Extract the [x, y] coordinate from the center of the cell holding the provided text.  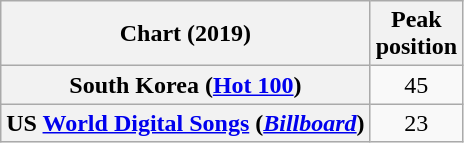
Peakposition [416, 34]
23 [416, 123]
US World Digital Songs (Billboard) [186, 123]
Chart (2019) [186, 34]
45 [416, 85]
South Korea (Hot 100) [186, 85]
